Find where the given text appears and provide that cell's center as (X, Y) coordinate. 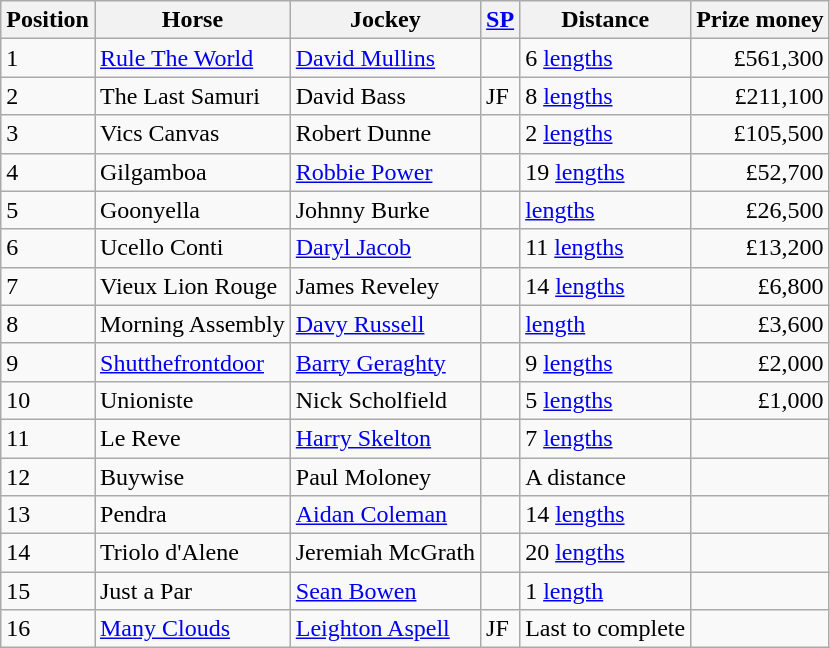
15 (48, 591)
3 (48, 134)
£13,200 (760, 248)
Jeremiah McGrath (385, 553)
Position (48, 20)
£52,700 (760, 172)
Aidan Coleman (385, 515)
9 lengths (606, 362)
Buywise (192, 477)
Goonyella (192, 210)
Pendra (192, 515)
Prize money (760, 20)
Paul Moloney (385, 477)
Harry Skelton (385, 438)
length (606, 324)
Daryl Jacob (385, 248)
5 (48, 210)
2 lengths (606, 134)
Robbie Power (385, 172)
Last to complete (606, 629)
1 (48, 58)
Robert Dunne (385, 134)
Johnny Burke (385, 210)
Vieux Lion Rouge (192, 286)
Just a Par (192, 591)
Horse (192, 20)
£2,000 (760, 362)
Shutthefrontdoor (192, 362)
David Mullins (385, 58)
14 (48, 553)
£1,000 (760, 400)
8 lengths (606, 96)
Rule The World (192, 58)
Ucello Conti (192, 248)
11 (48, 438)
£6,800 (760, 286)
8 (48, 324)
David Bass (385, 96)
£105,500 (760, 134)
10 (48, 400)
£211,100 (760, 96)
Nick Scholfield (385, 400)
16 (48, 629)
2 (48, 96)
6 (48, 248)
4 (48, 172)
20 lengths (606, 553)
13 (48, 515)
Vics Canvas (192, 134)
Jockey (385, 20)
Barry Geraghty (385, 362)
The Last Samuri (192, 96)
A distance (606, 477)
1 length (606, 591)
Many Clouds (192, 629)
Davy Russell (385, 324)
£561,300 (760, 58)
Sean Bowen (385, 591)
7 (48, 286)
Triolo d'Alene (192, 553)
James Reveley (385, 286)
Distance (606, 20)
SP (500, 20)
Morning Assembly (192, 324)
lengths (606, 210)
Le Reve (192, 438)
Leighton Aspell (385, 629)
7 lengths (606, 438)
11 lengths (606, 248)
12 (48, 477)
5 lengths (606, 400)
£3,600 (760, 324)
£26,500 (760, 210)
19 lengths (606, 172)
9 (48, 362)
6 lengths (606, 58)
Unioniste (192, 400)
Gilgamboa (192, 172)
